Pinpoint the cell where the given text exists, returning its (x, y) midpoint coordinate. 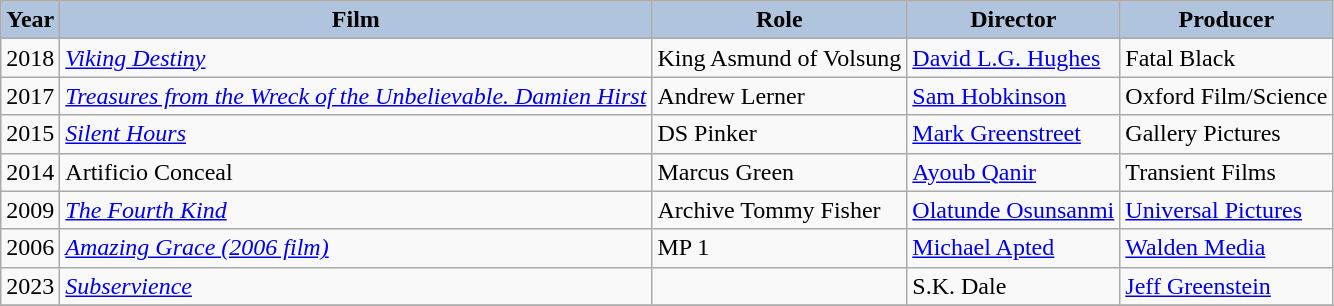
Jeff Greenstein (1226, 286)
2009 (30, 210)
Subservience (356, 286)
Oxford Film/Science (1226, 96)
The Fourth Kind (356, 210)
Archive Tommy Fisher (780, 210)
Artificio Conceal (356, 172)
DS Pinker (780, 134)
Role (780, 20)
King Asmund of Volsung (780, 58)
Marcus Green (780, 172)
2023 (30, 286)
2018 (30, 58)
Silent Hours (356, 134)
Fatal Black (1226, 58)
Olatunde Osunsanmi (1014, 210)
Ayoub Qanir (1014, 172)
Gallery Pictures (1226, 134)
Walden Media (1226, 248)
2014 (30, 172)
Universal Pictures (1226, 210)
Film (356, 20)
Transient Films (1226, 172)
S.K. Dale (1014, 286)
2017 (30, 96)
Producer (1226, 20)
Director (1014, 20)
Amazing Grace (2006 film) (356, 248)
David L.G. Hughes (1014, 58)
Viking Destiny (356, 58)
Michael Apted (1014, 248)
Year (30, 20)
2015 (30, 134)
Sam Hobkinson (1014, 96)
Mark Greenstreet (1014, 134)
Treasures from the Wreck of the Unbelievable. Damien Hirst (356, 96)
Andrew Lerner (780, 96)
2006 (30, 248)
MP 1 (780, 248)
